Extract the (x, y) coordinate from the center of the cell holding the provided text.  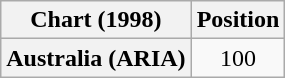
100 (238, 58)
Chart (1998) (96, 20)
Australia (ARIA) (96, 58)
Position (238, 20)
